Determine the (x, y) coordinate at the center of the cell enclosing the given text.  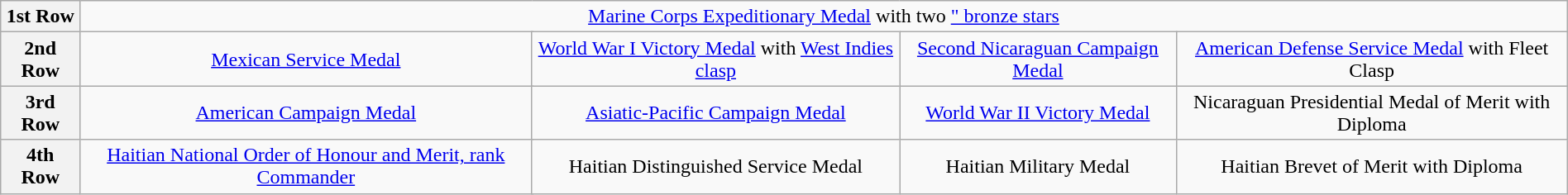
Mexican Service Medal (306, 59)
American Campaign Medal (306, 112)
3rd Row (41, 112)
2nd Row (41, 59)
Haitian Distinguished Service Medal (716, 167)
4th Row (41, 167)
American Defense Service Medal with Fleet Clasp (1371, 59)
Haitian Brevet of Merit with Diploma (1371, 167)
World War II Victory Medal (1038, 112)
World War I Victory Medal with West Indies clasp (716, 59)
Marine Corps Expeditionary Medal with two " bronze stars (824, 17)
Haitian Military Medal (1038, 167)
Nicaraguan Presidential Medal of Merit with Diploma (1371, 112)
Asiatic-Pacific Campaign Medal (716, 112)
1st Row (41, 17)
Haitian National Order of Honour and Merit, rank Commander (306, 167)
Second Nicaraguan Campaign Medal (1038, 59)
